From the cell containing the given text, extract its center point as [x, y] coordinate. 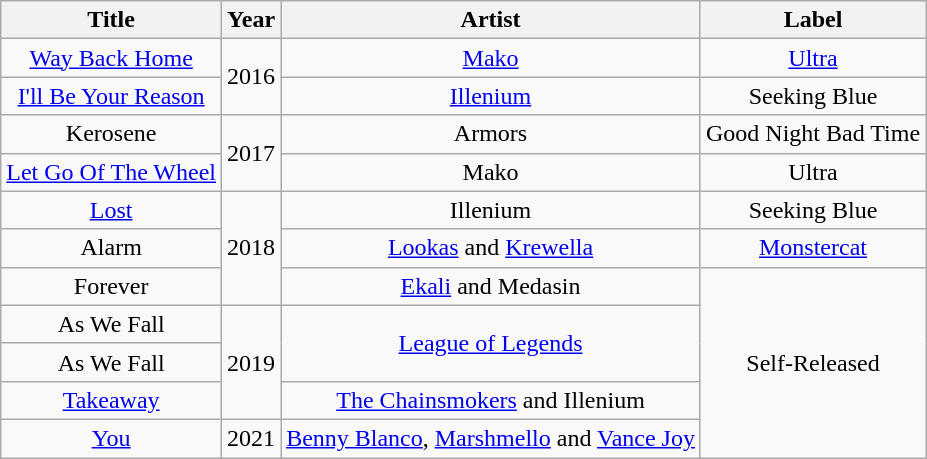
I'll Be Your Reason [112, 96]
Alarm [112, 248]
Benny Blanco, Marshmello and Vance Joy [491, 438]
Let Go Of The Wheel [112, 172]
Title [112, 20]
You [112, 438]
Year [252, 20]
Good Night Bad Time [812, 134]
Lost [112, 210]
Ekali and Medasin [491, 286]
2018 [252, 248]
Artist [491, 20]
2017 [252, 153]
Lookas and Krewella [491, 248]
The Chainsmokers and Illenium [491, 400]
Way Back Home [112, 58]
2021 [252, 438]
Armors [491, 134]
2019 [252, 362]
Kerosene [112, 134]
Self-Released [812, 362]
Label [812, 20]
2016 [252, 77]
Monstercat [812, 248]
League of Legends [491, 343]
Forever [112, 286]
Takeaway [112, 400]
